Scan for the cell matching the given text and deliver its (x, y) coordinate at center. 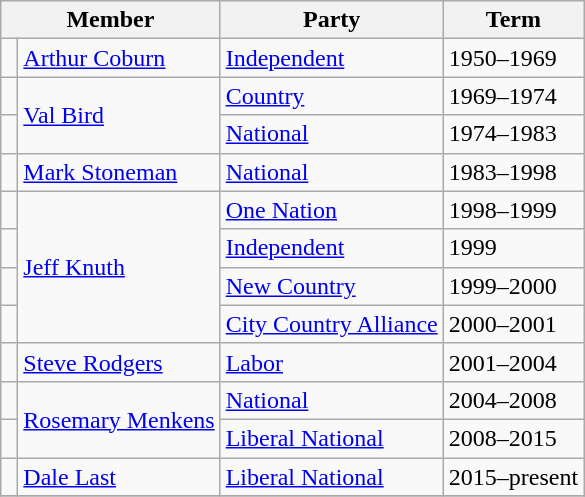
Jeff Knuth (119, 267)
City Country Alliance (332, 324)
Rosemary Menkens (119, 419)
1969–1974 (513, 96)
One Nation (332, 210)
Steve Rodgers (119, 362)
1999 (513, 248)
2000–2001 (513, 324)
Term (513, 20)
New Country (332, 286)
1950–1969 (513, 58)
1983–1998 (513, 172)
1999–2000 (513, 286)
2015–present (513, 477)
Labor (332, 362)
Member (110, 20)
1974–1983 (513, 134)
2001–2004 (513, 362)
Mark Stoneman (119, 172)
Party (332, 20)
Val Bird (119, 115)
Arthur Coburn (119, 58)
1998–1999 (513, 210)
Country (332, 96)
2008–2015 (513, 438)
2004–2008 (513, 400)
Dale Last (119, 477)
